Identify which cell holds the provided text, then report its (x, y) central coordinate. 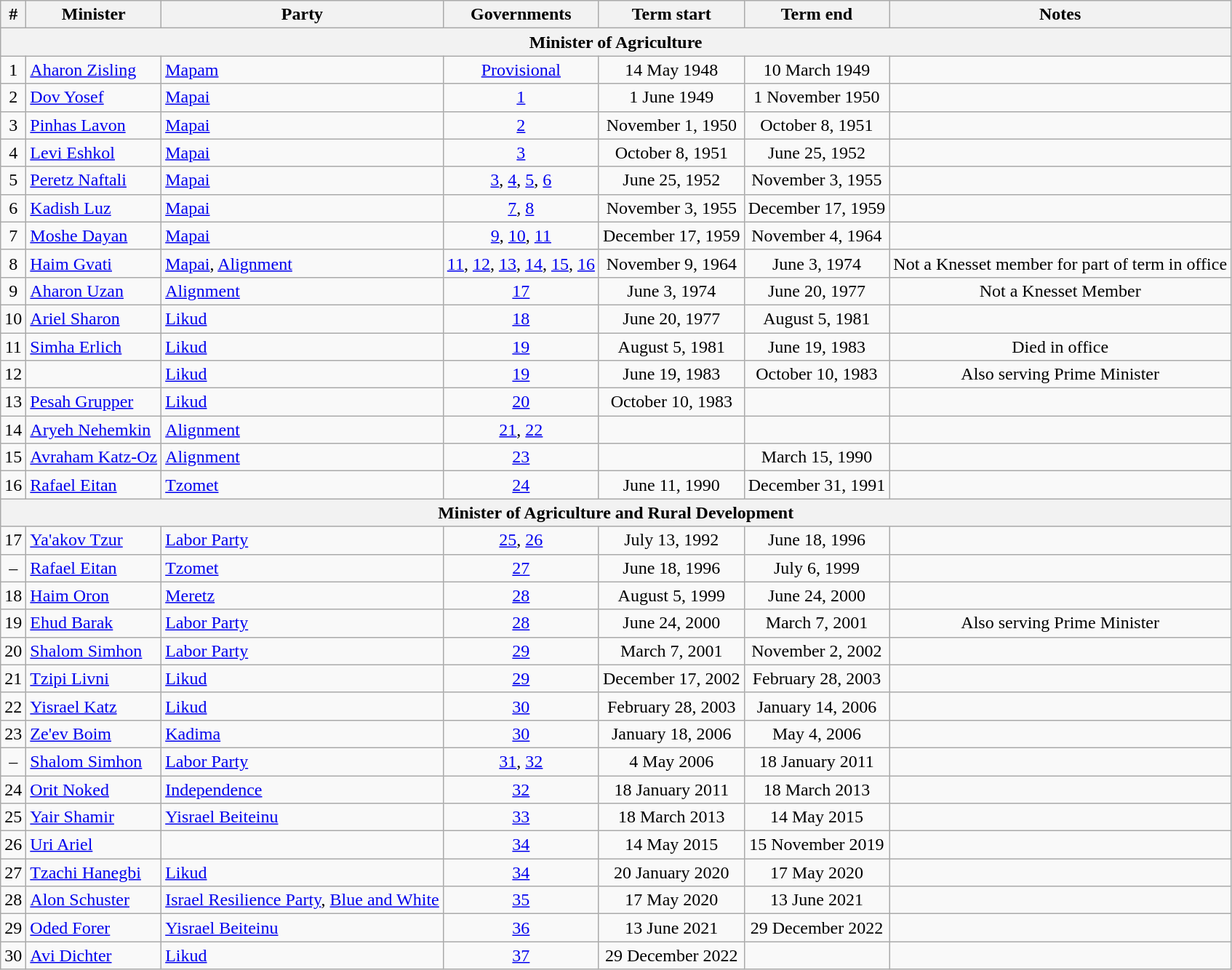
January 18, 2006 (671, 734)
Israel Resilience Party, Blue and White (303, 900)
Not a Knesset Member (1060, 291)
5 (13, 180)
4 (13, 153)
Pesah Grupper (94, 402)
July 6, 1999 (817, 568)
4 May 2006 (671, 761)
August 5, 1999 (671, 596)
37 (521, 955)
Meretz (303, 596)
8 (13, 263)
Tzachi Hanegbi (94, 873)
Levi Eshkol (94, 153)
1 June 1949 (671, 97)
10 (13, 318)
15 (13, 457)
Ya'akov Tzur (94, 540)
November 4, 1964 (817, 236)
12 (13, 374)
Simha Erlich (94, 347)
May 4, 2006 (817, 734)
Governments (521, 15)
Party (303, 15)
Aryeh Nehemkin (94, 430)
Minister of Agriculture and Rural Development (616, 513)
9 (13, 291)
Mapai, Alignment (303, 263)
Aharon Uzan (94, 291)
Not a Knesset member for part of term in office (1060, 263)
Minister of Agriculture (616, 42)
Haim Oron (94, 596)
Avi Dichter (94, 955)
35 (521, 900)
Dov Yosef (94, 97)
10 March 1949 (817, 70)
Uri Ariel (94, 845)
32 (521, 789)
November 2, 2002 (817, 651)
Provisional (521, 70)
January 14, 2006 (817, 706)
22 (13, 706)
Notes (1060, 15)
Haim Gvati (94, 263)
November 9, 1964 (671, 263)
Ehud Barak (94, 623)
June 11, 1990 (671, 485)
Alon Schuster (94, 900)
Peretz Naftali (94, 180)
Ze'ev Boim (94, 734)
6 (13, 208)
Tzipi Livni (94, 678)
Orit Noked (94, 789)
21, 22 (521, 430)
21 (13, 678)
11, 12, 13, 14, 15, 16 (521, 263)
Term end (817, 15)
Minister (94, 15)
16 (13, 485)
Mapam (303, 70)
December 31, 1991 (817, 485)
December 17, 2002 (671, 678)
Moshe Dayan (94, 236)
July 13, 1992 (671, 540)
Ariel Sharon (94, 318)
9, 10, 11 (521, 236)
33 (521, 817)
26 (13, 845)
November 1, 1950 (671, 125)
Aharon Zisling (94, 70)
14 (13, 430)
Yair Shamir (94, 817)
# (13, 15)
7 (13, 236)
Avraham Katz-Oz (94, 457)
11 (13, 347)
Died in office (1060, 347)
Kadima (303, 734)
1 November 1950 (817, 97)
36 (521, 928)
March 15, 1990 (817, 457)
Pinhas Lavon (94, 125)
Yisrael Katz (94, 706)
15 November 2019 (817, 845)
31, 32 (521, 761)
7, 8 (521, 208)
20 January 2020 (671, 873)
13 (13, 402)
3, 4, 5, 6 (521, 180)
25, 26 (521, 540)
Term start (671, 15)
Kadish Luz (94, 208)
25 (13, 817)
14 May 1948 (671, 70)
Independence (303, 789)
Oded Forer (94, 928)
